Determine the (x, y) coordinate at the center of the cell enclosing the given text.  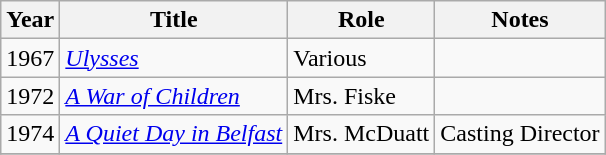
A Quiet Day in Belfast (174, 134)
Title (174, 20)
Mrs. Fiske (362, 96)
Casting Director (520, 134)
Various (362, 58)
1967 (30, 58)
1972 (30, 96)
Mrs. McDuatt (362, 134)
A War of Children (174, 96)
Notes (520, 20)
Role (362, 20)
Ulysses (174, 58)
1974 (30, 134)
Year (30, 20)
